Pinpoint the cell where the given text exists, returning its [x, y] midpoint coordinate. 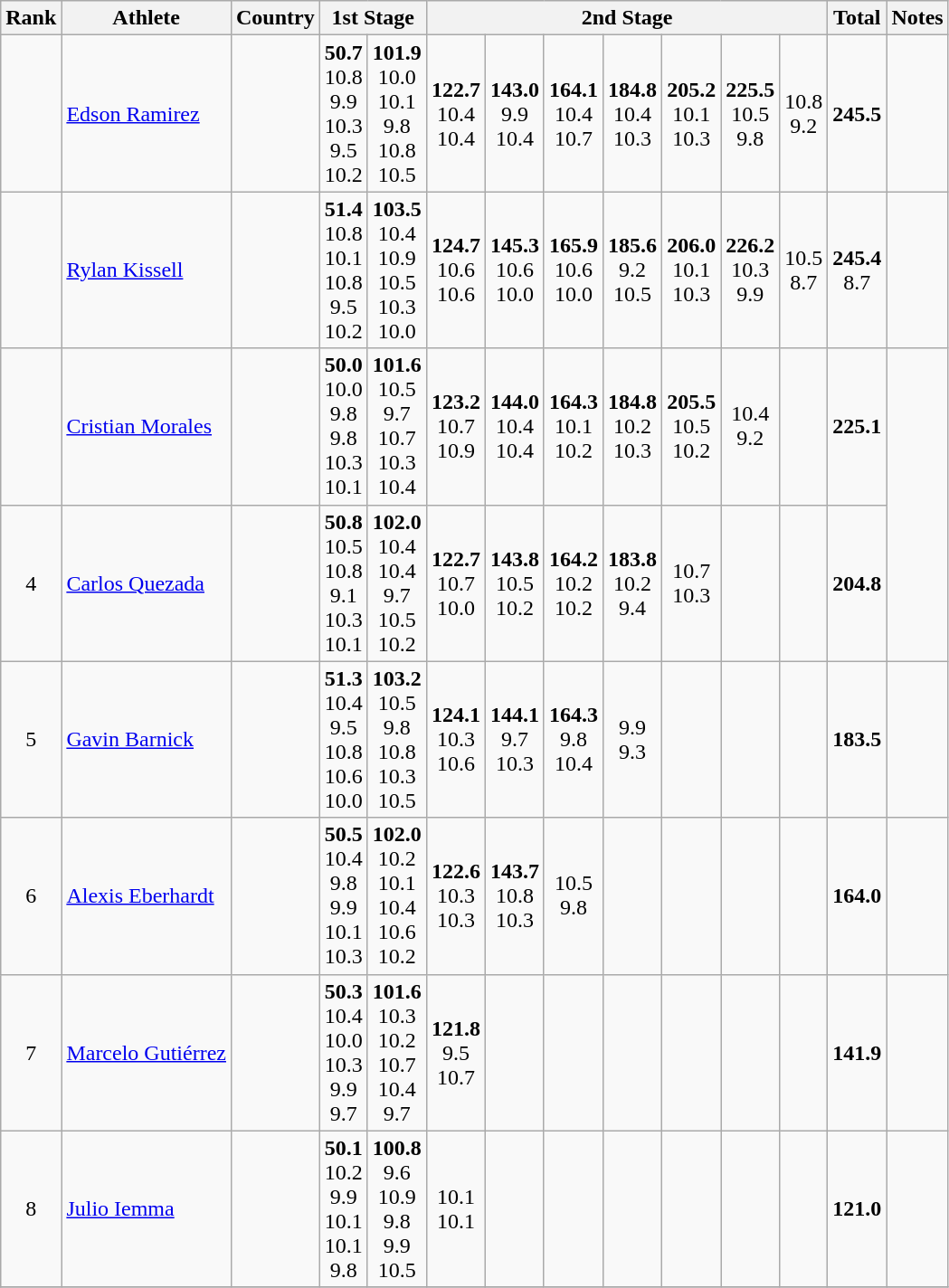
185.69.210.5 [633, 270]
121.89.510.7 [456, 1053]
9.99.3 [633, 740]
144.010.410.4 [514, 427]
164.210.210.2 [574, 582]
102.010.210.110.410.610.2 [396, 895]
183.5 [858, 740]
143.09.910.4 [514, 114]
50.810.510.89.110.310.1 [344, 582]
10.710.3 [691, 582]
2nd Stage [626, 18]
121.0 [858, 1208]
5 [31, 740]
6 [31, 895]
124.710.610.6 [456, 270]
123.210.710.9 [456, 427]
101.910.010.19.810.810.5 [396, 114]
Rank [31, 18]
184.810.210.3 [633, 427]
4 [31, 582]
10.59.8 [574, 895]
205.210.110.3 [691, 114]
Total [858, 18]
50.710.89.910.39.510.2 [344, 114]
10.110.1 [456, 1208]
Carlos Quezada [147, 582]
164.110.410.7 [574, 114]
Edson Ramirez [147, 114]
225.1 [858, 427]
Notes [917, 18]
103.510.410.910.510.310.0 [396, 270]
10.58.7 [803, 270]
245.5 [858, 114]
145.310.610.0 [514, 270]
245.48.7 [858, 270]
122.610.310.3 [456, 895]
10.49.2 [751, 427]
Athlete [147, 18]
50.010.09.89.810.310.1 [344, 427]
Gavin Barnick [147, 740]
206.010.110.3 [691, 270]
101.610.310.210.710.49.7 [396, 1053]
Cristian Morales [147, 427]
164.39.810.4 [574, 740]
183.810.29.4 [633, 582]
143.810.510.2 [514, 582]
164.0 [858, 895]
102.010.410.49.710.510.2 [396, 582]
165.910.610.0 [574, 270]
50.510.49.89.910.110.3 [344, 895]
205.510.510.2 [691, 427]
122.710.410.4 [456, 114]
103.210.59.810.810.310.5 [396, 740]
Julio Iemma [147, 1208]
1st Stage [373, 18]
184.810.410.3 [633, 114]
Alexis Eberhardt [147, 895]
Country [275, 18]
144.19.710.3 [514, 740]
8 [31, 1208]
141.9 [858, 1053]
225.510.59.8 [751, 114]
7 [31, 1053]
50.310.410.010.39.99.7 [344, 1053]
164.310.110.2 [574, 427]
Marcelo Gutiérrez [147, 1053]
143.710.810.3 [514, 895]
122.710.710.0 [456, 582]
226.210.39.9 [751, 270]
204.8 [858, 582]
101.610.59.710.710.310.4 [396, 427]
10.89.2 [803, 114]
100.89.610.99.89.910.5 [396, 1208]
50.110.29.910.110.19.8 [344, 1208]
Rylan Kissell [147, 270]
51.310.49.510.810.610.0 [344, 740]
124.110.310.6 [456, 740]
51.410.810.110.89.510.2 [344, 270]
